Identify which cell holds the provided text, then report its [x, y] central coordinate. 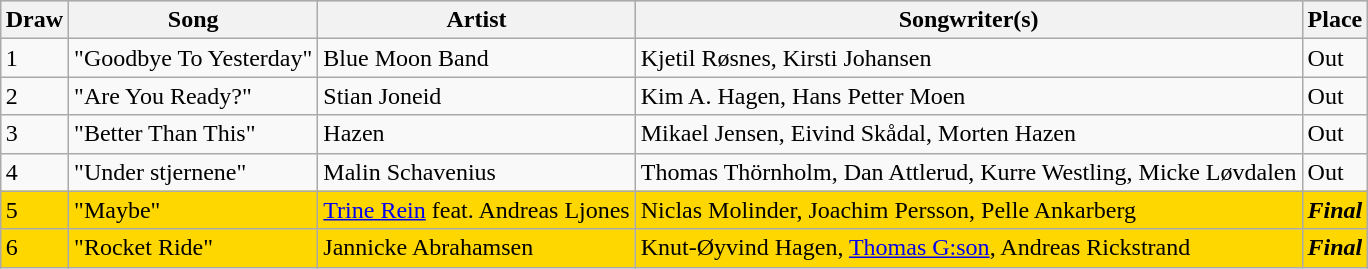
3 [34, 134]
Knut-Øyvind Hagen, Thomas G:son, Andreas Rickstrand [968, 248]
"Better Than This" [194, 134]
"Goodbye To Yesterday" [194, 58]
Hazen [476, 134]
Mikael Jensen, Eivind Skådal, Morten Hazen [968, 134]
Kim A. Hagen, Hans Petter Moen [968, 96]
Draw [34, 20]
1 [34, 58]
5 [34, 210]
Trine Rein feat. Andreas Ljones [476, 210]
"Are You Ready?" [194, 96]
Artist [476, 20]
2 [34, 96]
Kjetil Røsnes, Kirsti Johansen [968, 58]
Place [1335, 20]
Niclas Molinder, Joachim Persson, Pelle Ankarberg [968, 210]
4 [34, 172]
"Rocket Ride" [194, 248]
"Maybe" [194, 210]
Jannicke Abrahamsen [476, 248]
Songwriter(s) [968, 20]
6 [34, 248]
Blue Moon Band [476, 58]
Thomas Thörnholm, Dan Attlerud, Kurre Westling, Micke Løvdalen [968, 172]
"Under stjernene" [194, 172]
Song [194, 20]
Malin Schavenius [476, 172]
Stian Joneid [476, 96]
